Determine the (X, Y) coordinate at the center of the cell enclosing the given text.  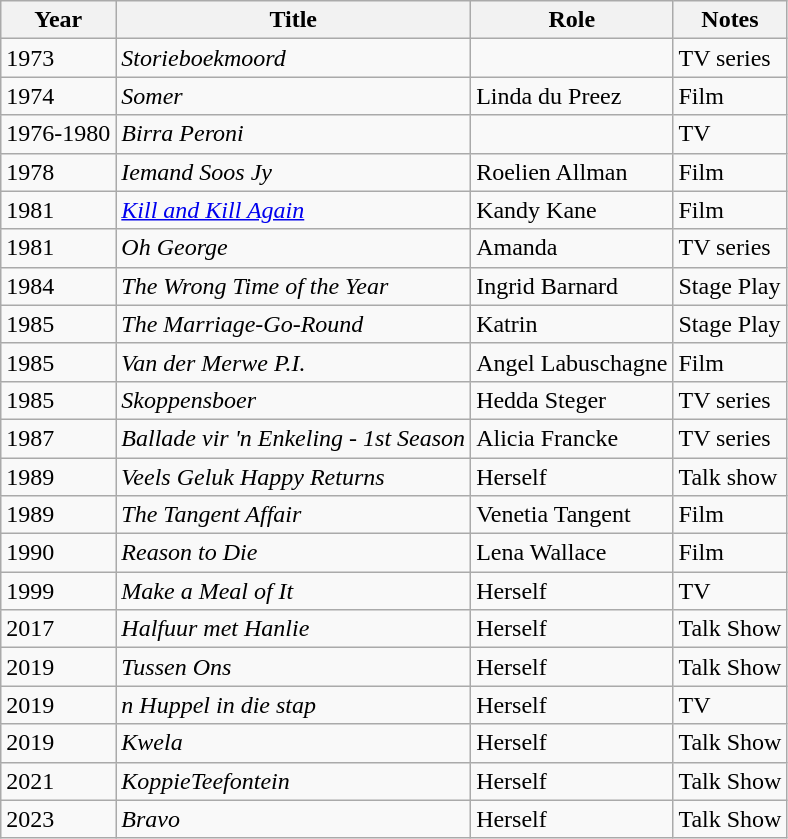
1974 (58, 96)
Storieboekmoord (294, 58)
Linda du Preez (572, 96)
Hedda Steger (572, 400)
Ballade vir 'n Enkeling - 1st Season (294, 438)
Oh George (294, 248)
Van der Merwe P.I. (294, 362)
1978 (58, 172)
Skoppensboer (294, 400)
Kandy Kane (572, 210)
2023 (58, 819)
1990 (58, 553)
Venetia Tangent (572, 515)
Iemand Soos Jy (294, 172)
Birra Peroni (294, 134)
Katrin (572, 324)
Title (294, 20)
Bravo (294, 819)
n Huppel in die stap (294, 705)
Alicia Francke (572, 438)
1987 (58, 438)
Roelien Allman (572, 172)
1976-1980 (58, 134)
2021 (58, 781)
Notes (730, 20)
Reason to Die (294, 553)
Veels Geluk Happy Returns (294, 477)
2017 (58, 629)
The Tangent Affair (294, 515)
The Wrong Time of the Year (294, 286)
The Marriage-Go-Round (294, 324)
Angel Labuschagne (572, 362)
1984 (58, 286)
Somer (294, 96)
Kwela (294, 743)
Make a Meal of It (294, 591)
Amanda (572, 248)
KoppieTeefontein (294, 781)
Ingrid Barnard (572, 286)
1999 (58, 591)
Role (572, 20)
Lena Wallace (572, 553)
Talk show (730, 477)
Halfuur met Hanlie (294, 629)
1973 (58, 58)
Kill and Kill Again (294, 210)
Tussen Ons (294, 667)
Year (58, 20)
